Detect which cell encompasses the target text, then output its (X, Y) center coordinate. 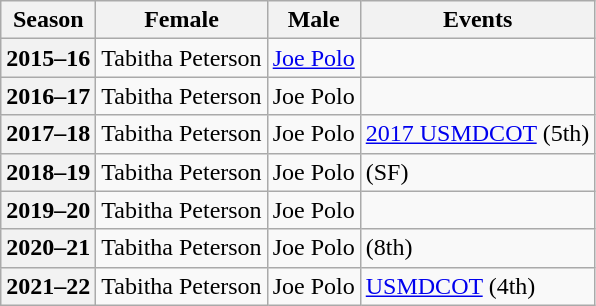
2015–16 (48, 58)
Female (182, 20)
2020–21 (48, 248)
2019–20 (48, 210)
Season (48, 20)
Events (478, 20)
(SF) (478, 172)
USMDCOT (4th) (478, 286)
2018–19 (48, 172)
(8th) (478, 248)
2017 USMDCOT (5th) (478, 134)
2017–18 (48, 134)
2021–22 (48, 286)
2016–17 (48, 96)
Male (314, 20)
